Pinpoint the cell where the given text exists, returning its (X, Y) midpoint coordinate. 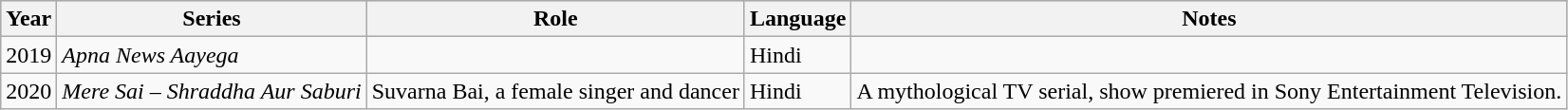
2019 (28, 55)
Notes (1209, 19)
Series (212, 19)
2020 (28, 91)
Language (797, 19)
Apna News Aayega (212, 55)
Mere Sai – Shraddha Aur Saburi (212, 91)
Role (555, 19)
A mythological TV serial, show premiered in Sony Entertainment Television. (1209, 91)
Year (28, 19)
Suvarna Bai, a female singer and dancer (555, 91)
